Return [X, Y] of the center of cell containing provided text 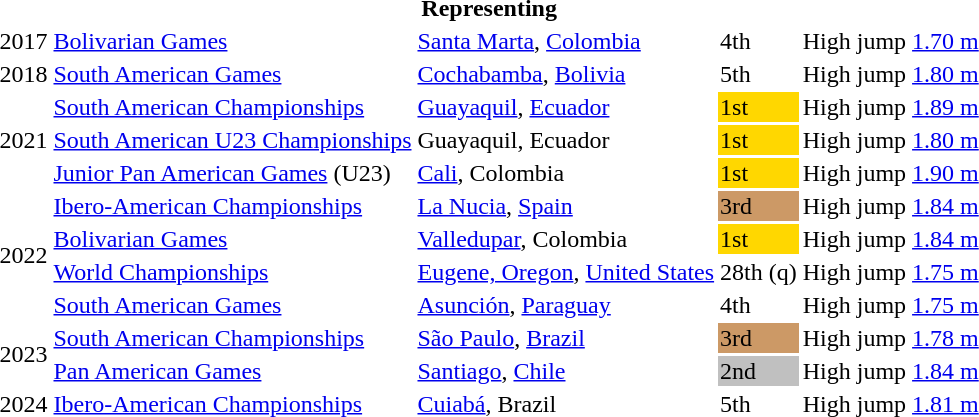
28th (q) [759, 272]
Cochabamba, Bolivia [566, 74]
Valledupar, Colombia [566, 239]
Pan American Games [232, 371]
Eugene, Oregon, United States [566, 272]
South American U23 Championships [232, 140]
World Championships [232, 272]
Santa Marta, Colombia [566, 41]
Junior Pan American Games (U23) [232, 173]
5th [759, 74]
Santiago, Chile [566, 371]
Asunción, Paraguay [566, 305]
São Paulo, Brazil [566, 338]
2nd [759, 371]
Ibero-American Championships [232, 206]
Cali, Colombia [566, 173]
La Nucia, Spain [566, 206]
